Search for the cell housing the specified text and yield its [X, Y] center coordinate. 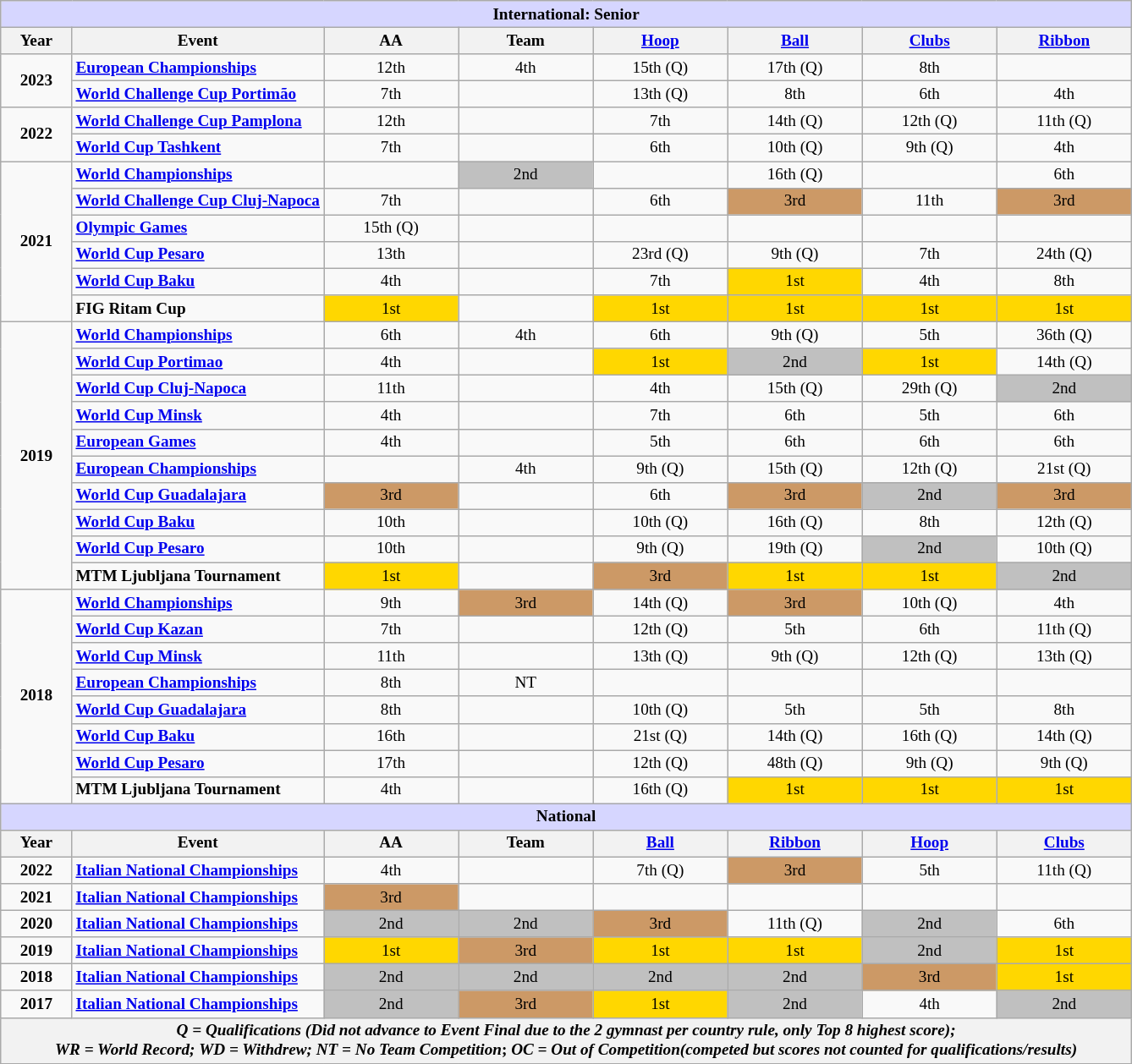
13th [391, 255]
9th [391, 603]
36th (Q) [1064, 335]
FIG Ritam Cup [198, 309]
World Cup Kazan [198, 629]
23rd (Q) [660, 255]
17th (Q) [795, 68]
European Games [198, 442]
48th (Q) [795, 763]
International: Senior [567, 14]
World Cup Tashkent [198, 148]
24th (Q) [1064, 255]
19th (Q) [795, 549]
World Challenge Cup Cluj-Napoca [198, 201]
NT [526, 683]
World Challenge Cup Pamplona [198, 121]
29th (Q) [929, 389]
World Cup Portimao [198, 362]
World Cup Cluj-Napoca [198, 389]
Olympic Games [198, 228]
2017 [36, 1004]
World Challenge Cup Portimão [198, 94]
17th [391, 763]
2023 [36, 81]
National [567, 817]
2020 [36, 924]
7th (Q) [660, 870]
16th [391, 737]
